Search for the cell housing the specified text and yield its [X, Y] center coordinate. 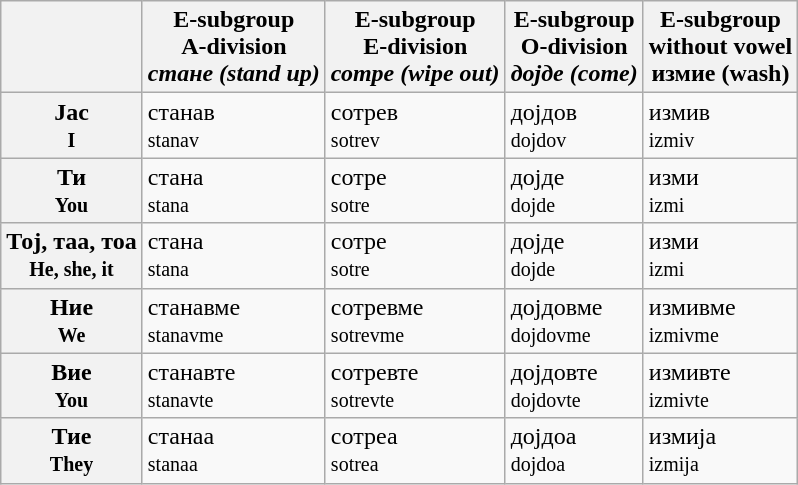
E-subgroupE-divisionсотре (wipe out) [415, 47]
дојдовdojdov [574, 126]
E-subgroupwithout vowelизмие (wash) [720, 47]
Тој, таа, тоаHe, she, it [72, 256]
дојдовтеdojdovte [574, 386]
ТиеThey [72, 450]
станавмеstanavme [234, 320]
ТиYou [72, 190]
сотревsotrev [415, 126]
E-subgroupO-divisionдојде (come) [574, 47]
НиеWe [72, 320]
измивмеizmivme [720, 320]
сотревтеsotrevte [415, 386]
измивizmiv [720, 126]
станааstanaa [234, 450]
дојдовмеdojdovme [574, 320]
измивте izmivte [720, 386]
E-subgroupA-divisionстане (stand up) [234, 47]
ЈасI [72, 126]
сотревмеsotrevme [415, 320]
станавтеstanavte [234, 386]
сотреаsotrea [415, 450]
ВиеYou [72, 386]
измијаizmija [720, 450]
дојдоаdojdoa [574, 450]
станавstanav [234, 126]
